Determine the (x, y) coordinate at the center of the cell enclosing the given text.  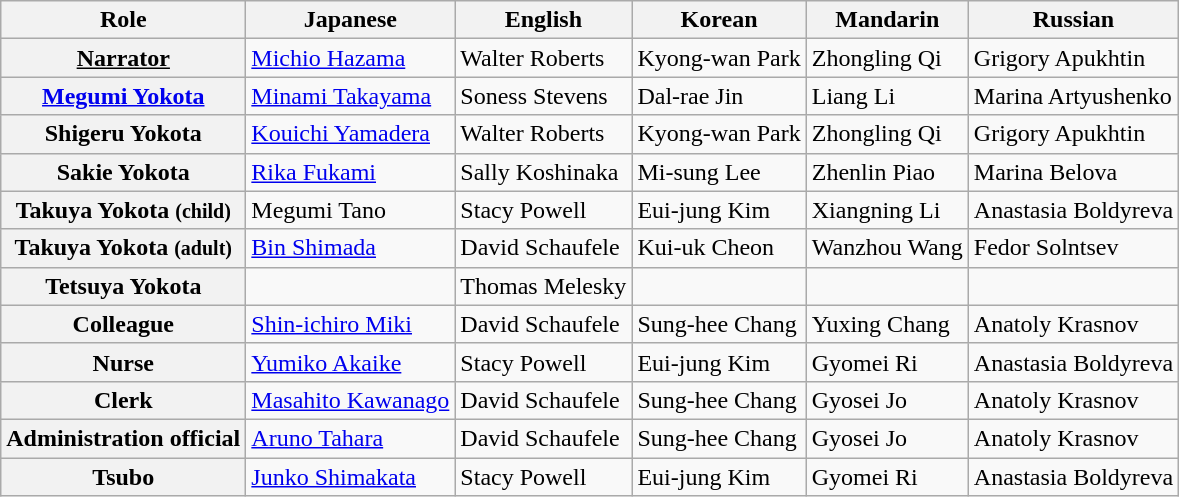
Bin Shimada (350, 248)
Russian (1073, 20)
Sakie Yokota (124, 172)
Yumiko Akaike (350, 362)
Megumi Tano (350, 210)
English (544, 20)
Narrator (124, 58)
Role (124, 20)
Shigeru Yokota (124, 134)
Minami Takayama (350, 96)
Rika Fukami (350, 172)
Takuya Yokota (child) (124, 210)
Zhenlin Piao (887, 172)
Tetsuya Yokota (124, 286)
Junko Shimakata (350, 477)
Marina Artyushenko (1073, 96)
Marina Belova (1073, 172)
Takuya Yokota (adult) (124, 248)
Thomas Melesky (544, 286)
Masahito Kawanago (350, 400)
Xiangning Li (887, 210)
Michio Hazama (350, 58)
Wanzhou Wang (887, 248)
Kui-uk Cheon (719, 248)
Fedor Solntsev (1073, 248)
Liang Li (887, 96)
Yuxing Chang (887, 324)
Clerk (124, 400)
Tsubo (124, 477)
Nurse (124, 362)
Soness Stevens (544, 96)
Mi-sung Lee (719, 172)
Megumi Yokota (124, 96)
Shin-ichiro Miki (350, 324)
Mandarin (887, 20)
Colleague (124, 324)
Kouichi Yamadera (350, 134)
Sally Koshinaka (544, 172)
Administration official (124, 438)
Aruno Tahara (350, 438)
Japanese (350, 20)
Dal-rae Jin (719, 96)
Korean (719, 20)
